Return [x, y] of the center of cell containing provided text 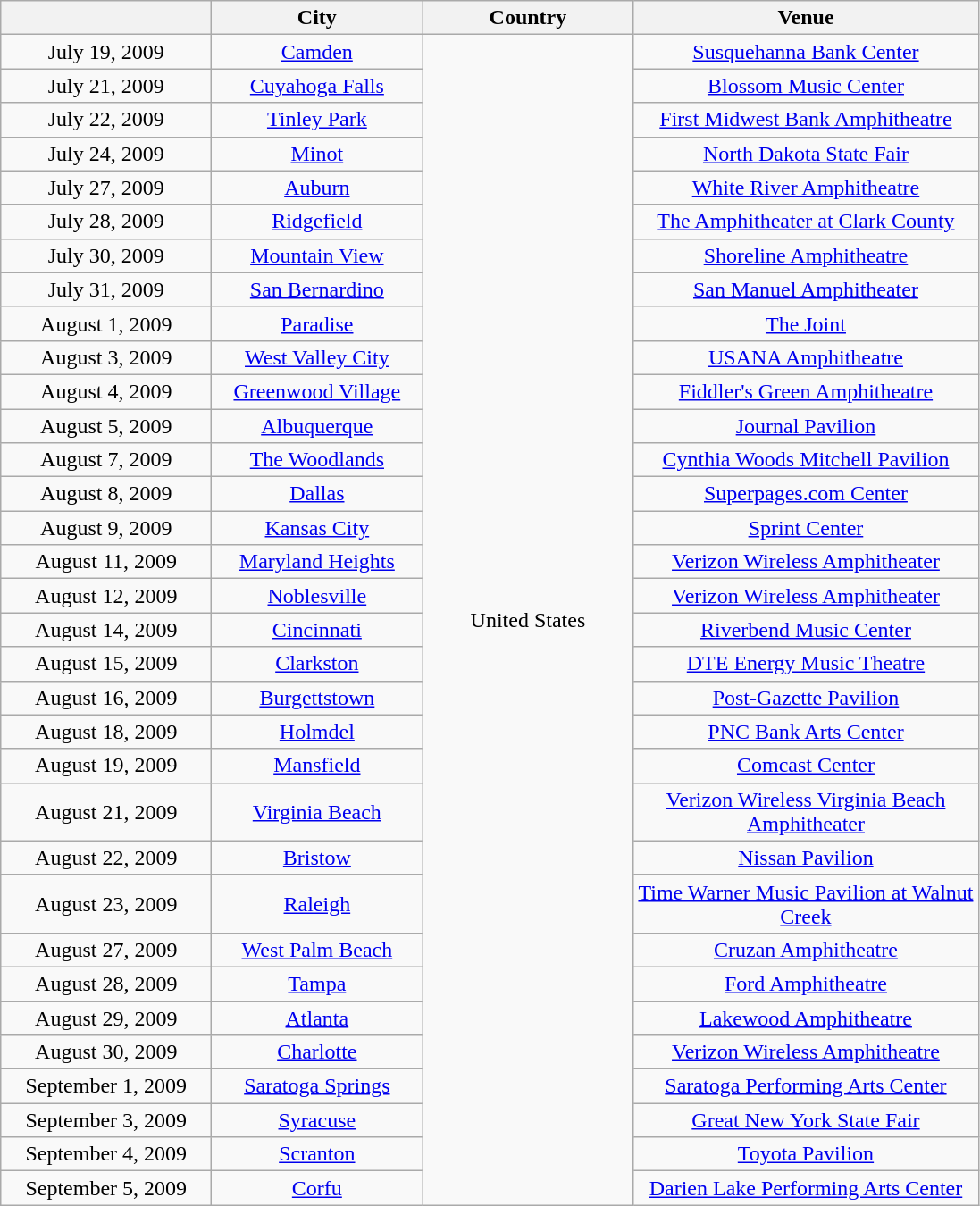
The Woodlands [317, 460]
Cruzan Amphitheatre [806, 950]
August 30, 2009 [106, 1052]
August 1, 2009 [106, 323]
August 3, 2009 [106, 357]
Burgettstown [317, 698]
Minot [317, 154]
Albuquerque [317, 426]
Camden [317, 52]
First Midwest Bank Amphitheatre [806, 120]
Verizon Wireless Amphitheatre [806, 1052]
Comcast Center [806, 766]
Clarkston [317, 664]
August 16, 2009 [106, 698]
Shoreline Amphitheatre [806, 255]
Journal Pavilion [806, 426]
Mountain View [317, 255]
Saratoga Springs [317, 1086]
August 11, 2009 [106, 562]
July 30, 2009 [106, 255]
August 5, 2009 [106, 426]
August 21, 2009 [106, 811]
Dallas [317, 494]
August 22, 2009 [106, 858]
Cuyahoga Falls [317, 86]
Blossom Music Center [806, 86]
Charlotte [317, 1052]
Syracuse [317, 1120]
DTE Energy Music Theatre [806, 664]
Bristow [317, 858]
September 4, 2009 [106, 1154]
Cynthia Woods Mitchell Pavilion [806, 460]
The Amphitheater at Clark County [806, 222]
August 14, 2009 [106, 630]
September 3, 2009 [106, 1120]
City [317, 18]
Riverbend Music Center [806, 630]
Noblesville [317, 596]
Darien Lake Performing Arts Center [806, 1188]
August 27, 2009 [106, 950]
August 12, 2009 [106, 596]
Time Warner Music Pavilion at Walnut Creek [806, 904]
July 19, 2009 [106, 52]
August 4, 2009 [106, 391]
Susquehanna Bank Center [806, 52]
Paradise [317, 323]
Country [528, 18]
Sprint Center [806, 528]
Superpages.com Center [806, 494]
Verizon Wireless Virginia Beach Amphitheater [806, 811]
San Manuel Amphitheater [806, 289]
Lakewood Amphitheatre [806, 1018]
Maryland Heights [317, 562]
The Joint [806, 323]
August 9, 2009 [106, 528]
August 19, 2009 [106, 766]
Holmdel [317, 732]
USANA Amphitheatre [806, 357]
August 29, 2009 [106, 1018]
White River Amphitheatre [806, 188]
Virginia Beach [317, 811]
North Dakota State Fair [806, 154]
Tinley Park [317, 120]
Scranton [317, 1154]
Auburn [317, 188]
Atlanta [317, 1018]
Fiddler's Green Amphitheatre [806, 391]
West Valley City [317, 357]
PNC Bank Arts Center [806, 732]
July 21, 2009 [106, 86]
August 15, 2009 [106, 664]
July 24, 2009 [106, 154]
San Bernardino [317, 289]
Venue [806, 18]
September 1, 2009 [106, 1086]
Nissan Pavilion [806, 858]
Corfu [317, 1188]
August 8, 2009 [106, 494]
Ford Amphitheatre [806, 984]
West Palm Beach [317, 950]
Post-Gazette Pavilion [806, 698]
August 7, 2009 [106, 460]
Mansfield [317, 766]
September 5, 2009 [106, 1188]
August 28, 2009 [106, 984]
Raleigh [317, 904]
August 18, 2009 [106, 732]
Kansas City [317, 528]
Saratoga Performing Arts Center [806, 1086]
United States [528, 620]
Tampa [317, 984]
Great New York State Fair [806, 1120]
July 22, 2009 [106, 120]
Toyota Pavilion [806, 1154]
July 27, 2009 [106, 188]
July 31, 2009 [106, 289]
Greenwood Village [317, 391]
July 28, 2009 [106, 222]
Cincinnati [317, 630]
August 23, 2009 [106, 904]
Ridgefield [317, 222]
